Determine the (X, Y) coordinate at the center of the cell enclosing the given text.  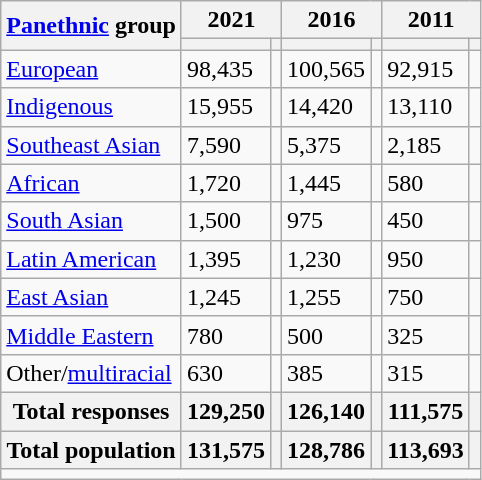
126,140 (326, 411)
92,915 (426, 69)
98,435 (226, 69)
950 (426, 259)
315 (426, 373)
580 (426, 183)
1,720 (226, 183)
2011 (432, 20)
13,110 (426, 107)
630 (226, 373)
Panethnic group (92, 26)
131,575 (226, 449)
450 (426, 221)
780 (226, 335)
Indigenous (92, 107)
500 (326, 335)
100,565 (326, 69)
Middle Eastern (92, 335)
2016 (332, 20)
2021 (231, 20)
Latin American (92, 259)
African (92, 183)
1,230 (326, 259)
European (92, 69)
5,375 (326, 145)
385 (326, 373)
1,445 (326, 183)
325 (426, 335)
111,575 (426, 411)
Southeast Asian (92, 145)
East Asian (92, 297)
7,590 (226, 145)
14,420 (326, 107)
South Asian (92, 221)
Other/multiracial (92, 373)
15,955 (226, 107)
1,255 (326, 297)
2,185 (426, 145)
1,500 (226, 221)
750 (426, 297)
1,395 (226, 259)
128,786 (326, 449)
975 (326, 221)
113,693 (426, 449)
129,250 (226, 411)
1,245 (226, 297)
Total responses (92, 411)
Total population (92, 449)
